Scan for the cell matching the given text and deliver its (X, Y) coordinate at center. 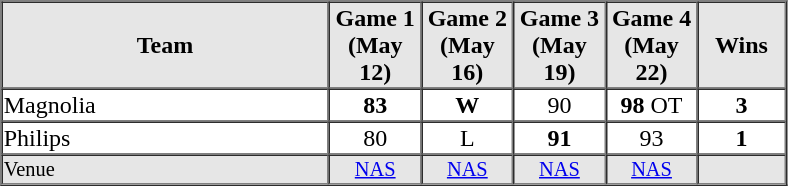
93 (651, 138)
90 (559, 104)
Team (165, 46)
Venue (165, 169)
Wins (742, 46)
Game 3 (May 19) (559, 46)
Philips (165, 138)
Game 4 (May 22) (651, 46)
Magnolia (165, 104)
83 (375, 104)
3 (742, 104)
80 (375, 138)
98 OT (651, 104)
L (467, 138)
Game 1 (May 12) (375, 46)
91 (559, 138)
Game 2 (May 16) (467, 46)
W (467, 104)
1 (742, 138)
